Determine the (x, y) coordinate at the center of the cell enclosing the given text.  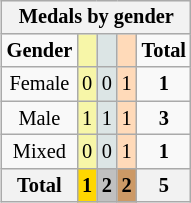
Male (40, 118)
Gender (40, 51)
Mixed (40, 152)
5 (164, 185)
Female (40, 84)
3 (164, 118)
Medals by gender (96, 17)
